For the text-containing cell, return its midpoint in (X, Y) coordinate format. 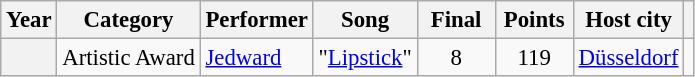
Points (534, 20)
119 (534, 58)
Category (128, 20)
Year (29, 20)
Jedward (256, 58)
Host city (628, 20)
Performer (256, 20)
Artistic Award (128, 58)
Song (365, 20)
"Lipstick" (365, 58)
8 (456, 58)
Düsseldorf (628, 58)
Final (456, 20)
